For the text-containing cell, return its midpoint in (X, Y) coordinate format. 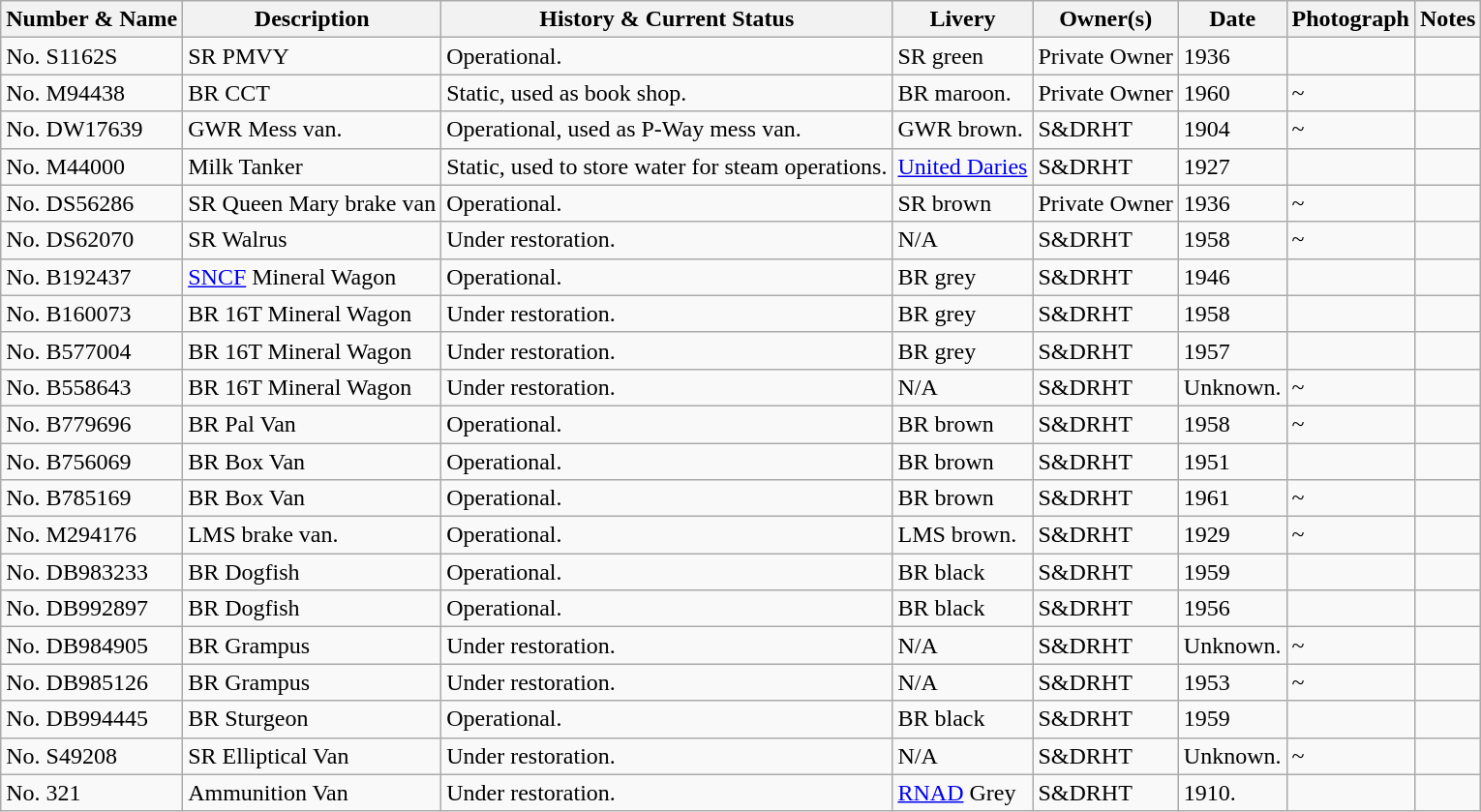
1929 (1232, 535)
BR Sturgeon (312, 719)
LMS brake van. (312, 535)
Owner(s) (1105, 19)
United Daries (962, 166)
No. DW17639 (92, 130)
SR brown (962, 203)
Livery (962, 19)
BR CCT (312, 93)
No. S1162S (92, 56)
Date (1232, 19)
No. DB985126 (92, 682)
No. B785169 (92, 498)
No. M294176 (92, 535)
Description (312, 19)
1960 (1232, 93)
1953 (1232, 682)
1951 (1232, 462)
No. DS56286 (92, 203)
No. B756069 (92, 462)
No. S49208 (92, 756)
Milk Tanker (312, 166)
SR green (962, 56)
Operational, used as P-Way mess van. (667, 130)
Notes (1447, 19)
No. DB984905 (92, 646)
SR Elliptical Van (312, 756)
BR Pal Van (312, 424)
Ammunition Van (312, 793)
BR maroon. (962, 93)
No. B577004 (92, 350)
No. B160073 (92, 314)
Static, used to store water for steam operations. (667, 166)
No. B558643 (92, 387)
GWR brown. (962, 130)
No. M44000 (92, 166)
No. DB994445 (92, 719)
History & Current Status (667, 19)
LMS brown. (962, 535)
No. M94438 (92, 93)
No. DB992897 (92, 609)
No. 321 (92, 793)
SR Walrus (312, 240)
No. DS62070 (92, 240)
1961 (1232, 498)
No. B779696 (92, 424)
No. DB983233 (92, 572)
1927 (1232, 166)
1910. (1232, 793)
SR Queen Mary brake van (312, 203)
No. B192437 (92, 277)
SR PMVY (312, 56)
SNCF Mineral Wagon (312, 277)
GWR Mess van. (312, 130)
Number & Name (92, 19)
1946 (1232, 277)
1956 (1232, 609)
Static, used as book shop. (667, 93)
1904 (1232, 130)
Photograph (1350, 19)
RNAD Grey (962, 793)
1957 (1232, 350)
